Scan for the cell matching the given text and deliver its (x, y) coordinate at center. 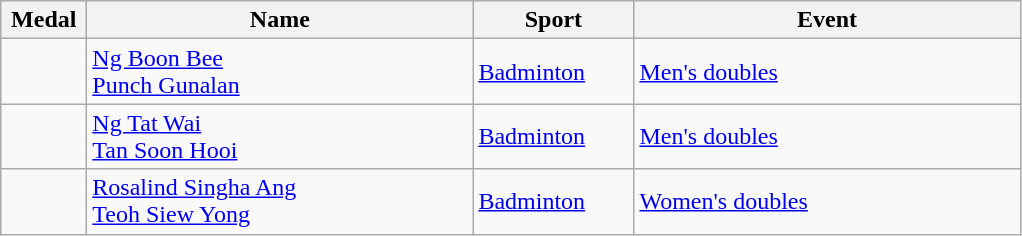
Name (280, 20)
Women's doubles (827, 202)
Sport (554, 20)
Ng Boon BeePunch Gunalan (280, 72)
Event (827, 20)
Rosalind Singha AngTeoh Siew Yong (280, 202)
Medal (44, 20)
Ng Tat WaiTan Soon Hooi (280, 136)
